Identify which cell holds the provided text, then report its (x, y) central coordinate. 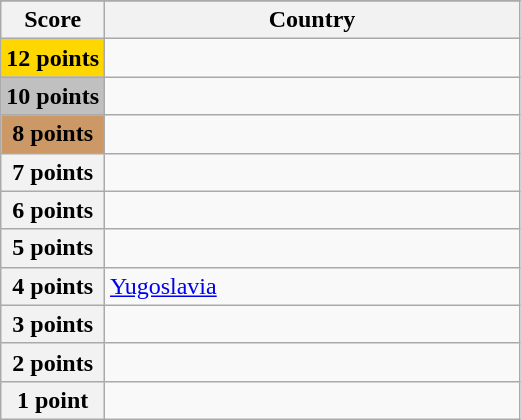
4 points (53, 286)
3 points (53, 324)
Country (312, 20)
7 points (53, 172)
10 points (53, 96)
8 points (53, 134)
Score (53, 20)
6 points (53, 210)
2 points (53, 362)
1 point (53, 400)
5 points (53, 248)
12 points (53, 58)
Yugoslavia (312, 286)
